Return the [x, y] coordinate for the center point of the cell that contains the specified text.  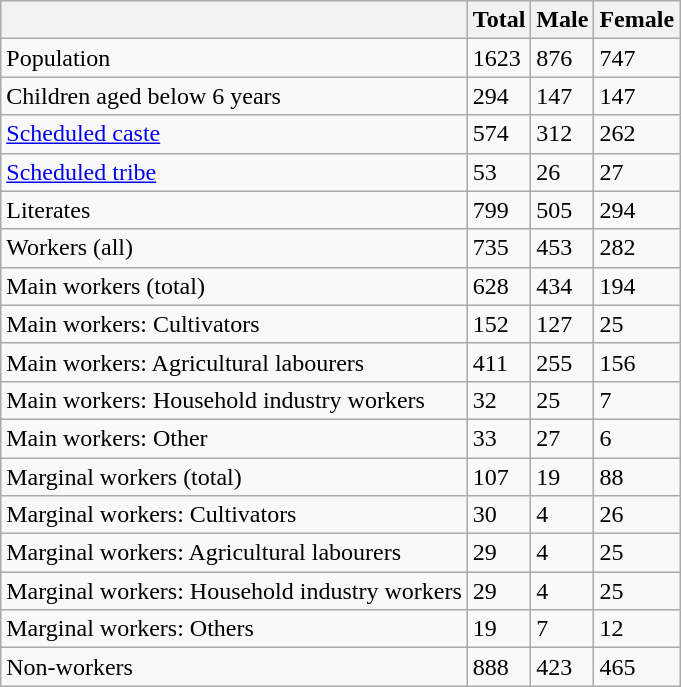
505 [562, 210]
Marginal workers: Agricultural labourers [234, 553]
12 [637, 629]
Children aged below 6 years [234, 96]
30 [499, 515]
799 [499, 210]
434 [562, 286]
Marginal workers: Household industry workers [234, 591]
1623 [499, 58]
156 [637, 362]
Main workers: Other [234, 438]
735 [499, 248]
Scheduled caste [234, 134]
876 [562, 58]
574 [499, 134]
747 [637, 58]
88 [637, 477]
Main workers (total) [234, 286]
32 [499, 400]
152 [499, 324]
127 [562, 324]
282 [637, 248]
Marginal workers: Cultivators [234, 515]
255 [562, 362]
Main workers: Cultivators [234, 324]
107 [499, 477]
53 [499, 172]
Female [637, 20]
194 [637, 286]
888 [499, 667]
Main workers: Agricultural labourers [234, 362]
262 [637, 134]
Scheduled tribe [234, 172]
Marginal workers: Others [234, 629]
Male [562, 20]
Total [499, 20]
Population [234, 58]
423 [562, 667]
628 [499, 286]
6 [637, 438]
Literates [234, 210]
Main workers: Household industry workers [234, 400]
453 [562, 248]
33 [499, 438]
Workers (all) [234, 248]
Marginal workers (total) [234, 477]
465 [637, 667]
Non-workers [234, 667]
312 [562, 134]
411 [499, 362]
